Return the (x, y) coordinate for the center point of the cell that contains the specified text.  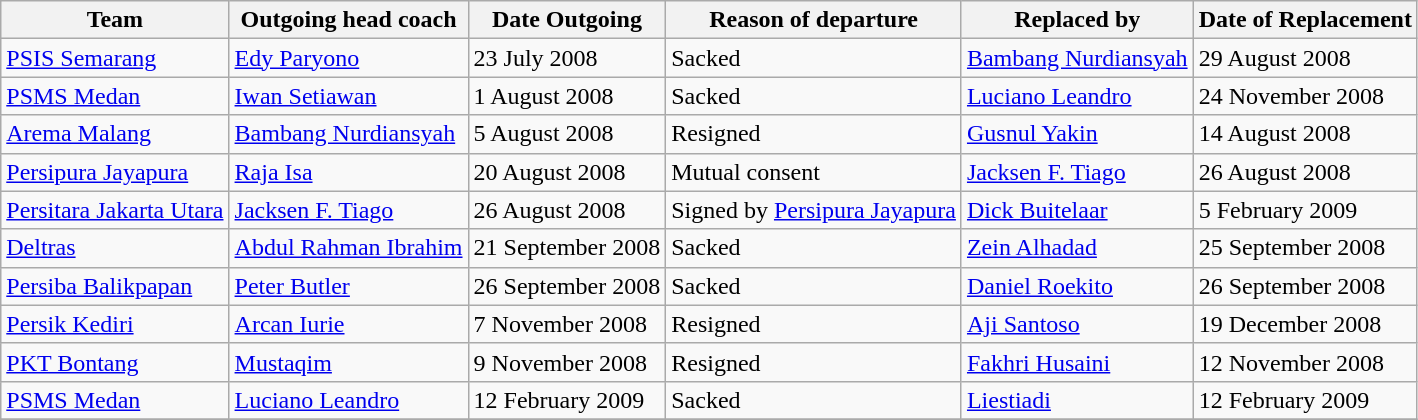
21 September 2008 (567, 248)
Iwan Setiawan (348, 96)
9 November 2008 (567, 362)
1 August 2008 (567, 96)
Persik Kediri (115, 324)
Zein Alhadad (1077, 248)
PSIS Semarang (115, 58)
Date Outgoing (567, 20)
Outgoing head coach (348, 20)
Arcan Iurie (348, 324)
Date of Replacement (1305, 20)
Edy Paryono (348, 58)
29 August 2008 (1305, 58)
Dick Buitelaar (1077, 210)
5 February 2009 (1305, 210)
Daniel Roekito (1077, 286)
Abdul Rahman Ibrahim (348, 248)
23 July 2008 (567, 58)
19 December 2008 (1305, 324)
Deltras (115, 248)
20 August 2008 (567, 172)
Peter Butler (348, 286)
24 November 2008 (1305, 96)
Arema Malang (115, 134)
Reason of departure (814, 20)
Persitara Jakarta Utara (115, 210)
Fakhri Husaini (1077, 362)
Replaced by (1077, 20)
Mustaqim (348, 362)
14 August 2008 (1305, 134)
Raja Isa (348, 172)
12 November 2008 (1305, 362)
7 November 2008 (567, 324)
5 August 2008 (567, 134)
Persiba Balikpapan (115, 286)
PKT Bontang (115, 362)
Persipura Jayapura (115, 172)
Liestiadi (1077, 400)
Signed by Persipura Jayapura (814, 210)
Team (115, 20)
Aji Santoso (1077, 324)
25 September 2008 (1305, 248)
Gusnul Yakin (1077, 134)
Mutual consent (814, 172)
